Provide the [x, y] coordinate of the cell's center where the given text is located.  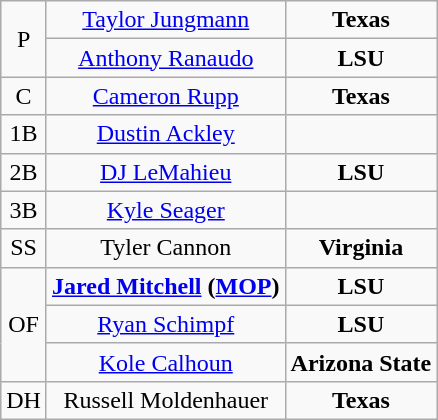
Taylor Jungmann [166, 20]
3B [24, 210]
SS [24, 248]
Jared Mitchell (MOP) [166, 286]
OF [24, 324]
Virginia [361, 248]
Arizona State [361, 362]
Ryan Schimpf [166, 324]
Cameron Rupp [166, 96]
Kole Calhoun [166, 362]
Anthony Ranaudo [166, 58]
Tyler Cannon [166, 248]
Russell Moldenhauer [166, 400]
1B [24, 134]
DH [24, 400]
DJ LeMahieu [166, 172]
2B [24, 172]
Kyle Seager [166, 210]
C [24, 96]
Dustin Ackley [166, 134]
P [24, 39]
